Return [X, Y] of the center of cell containing provided text 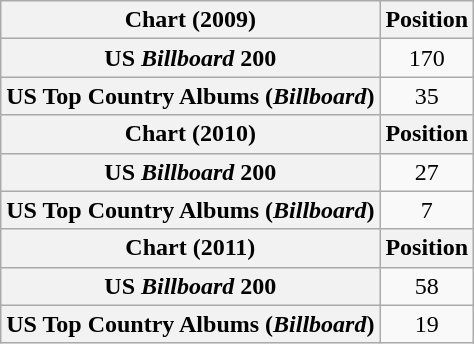
Chart (2010) [190, 134]
170 [427, 58]
58 [427, 286]
27 [427, 172]
Chart (2009) [190, 20]
7 [427, 210]
35 [427, 96]
19 [427, 324]
Chart (2011) [190, 248]
